Return (x, y) of the center of cell containing provided text 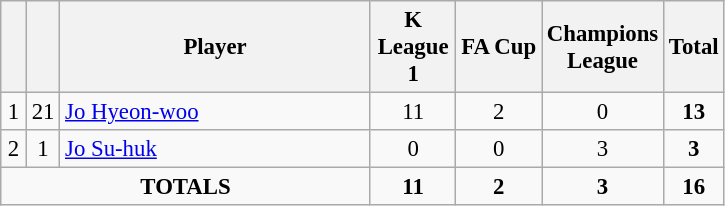
16 (694, 187)
Champions League (603, 47)
FA Cup (499, 47)
Jo Su-huk (216, 149)
TOTALS (186, 187)
Player (216, 47)
21 (42, 112)
K League 1 (413, 47)
Total (694, 47)
13 (694, 112)
Jo Hyeon-woo (216, 112)
